Detect which cell encompasses the target text, then output its [X, Y] center coordinate. 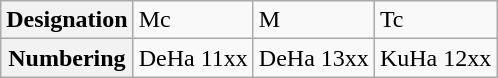
Tc [435, 20]
Designation [67, 20]
DeHa 13xx [314, 58]
KuHa 12xx [435, 58]
M [314, 20]
DeHa 11xx [193, 58]
Mc [193, 20]
Numbering [67, 58]
